Output the (x, y) coordinate of the center of the cell containing the given text.  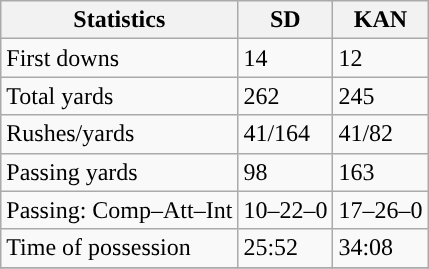
25:52 (286, 248)
245 (380, 96)
First downs (120, 58)
41/164 (286, 134)
17–26–0 (380, 210)
262 (286, 96)
Statistics (120, 20)
Total yards (120, 96)
163 (380, 172)
41/82 (380, 134)
KAN (380, 20)
Passing: Comp–Att–Int (120, 210)
34:08 (380, 248)
98 (286, 172)
Rushes/yards (120, 134)
12 (380, 58)
Time of possession (120, 248)
SD (286, 20)
10–22–0 (286, 210)
Passing yards (120, 172)
14 (286, 58)
